Return [X, Y] of the center of cell containing provided text 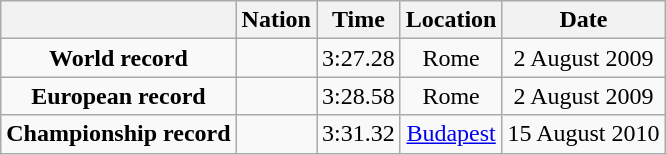
Nation [276, 20]
3:31.32 [358, 134]
Location [451, 20]
World record [118, 58]
Date [584, 20]
Time [358, 20]
Budapest [451, 134]
Championship record [118, 134]
3:27.28 [358, 58]
3:28.58 [358, 96]
15 August 2010 [584, 134]
European record [118, 96]
